Locate the cell with the specified text and output its [x, y] center coordinate. 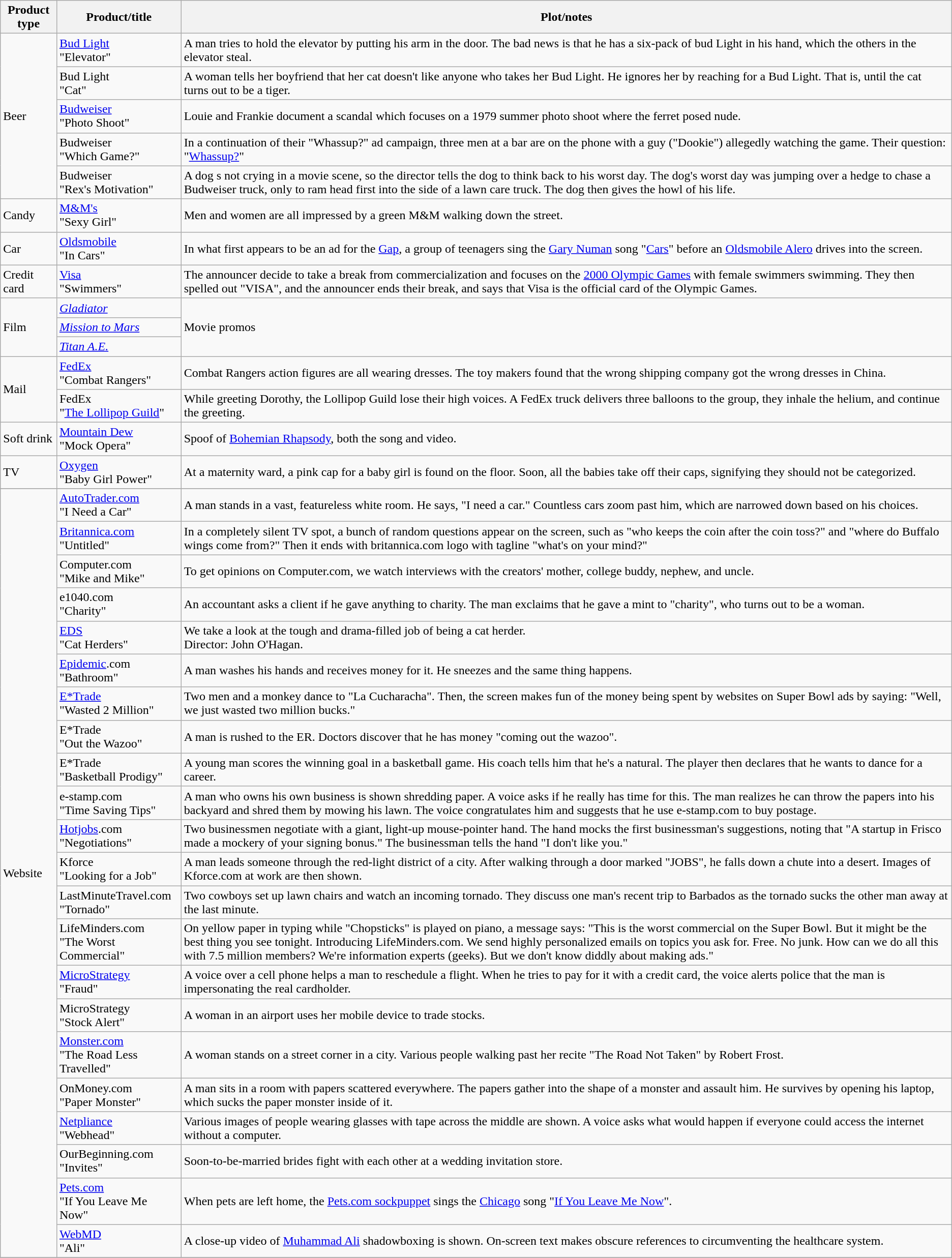
Mission to Mars [119, 327]
We take a look at the tough and drama-filled job of being a cat herder.Director: John O'Hagan. [567, 638]
Netpliance"Webhead" [119, 1128]
Bud Light"Elevator" [119, 50]
Soft drink [28, 439]
A man stands in a vast, featureless white room. He says, "I need a car." Countless cars zoom past him, which are narrowed down based on his choices. [567, 505]
Men and women are all impressed by a green M&M walking down the street. [567, 216]
FedEx"Combat Rangers" [119, 372]
e1040.com"Charity" [119, 604]
M&M's"Sexy Girl" [119, 216]
Plot/notes [567, 17]
Soon-to-be-married brides fight with each other at a wedding invitation store. [567, 1161]
Beer [28, 116]
Oldsmobile"In Cars" [119, 248]
A close-up video of Muhammad Ali shadowboxing is shown. On-screen text makes obscure references to circumventing the healthcare system. [567, 1241]
Credit card [28, 282]
Kforce"Looking for a Job" [119, 868]
Budweiser"Which Game?" [119, 149]
e-stamp.com"Time Saving Tips" [119, 802]
E*Trade"Out the Wazoo" [119, 736]
Visa"Swimmers" [119, 282]
Britannica.com"Untitled" [119, 538]
Film [28, 327]
Budweiser"Rex's Motivation" [119, 182]
Bud Light"Cat" [119, 83]
Spoof of Bohemian Rhapsody, both the song and video. [567, 439]
TV [28, 472]
Pets.com"If You Leave Me Now" [119, 1201]
Mail [28, 389]
Titan A.E. [119, 346]
Monster.com"The Road Less Travelled" [119, 1055]
A woman in an airport uses her mobile device to trade stocks. [567, 1015]
Product/title [119, 17]
A man is rushed to the ER. Doctors discover that he has money "coming out the wazoo". [567, 736]
Louie and Frankie document a scandal which focuses on a 1979 summer photo shoot where the ferret posed nude. [567, 116]
E*Trade"Basketball Prodigy" [119, 770]
Computer.com"Mike and Mike" [119, 572]
AutoTrader.com"I Need a Car" [119, 505]
Car [28, 248]
When pets are left home, the Pets.com sockpuppet sings the Chicago song "If You Leave Me Now". [567, 1201]
EDS"Cat Herders" [119, 638]
Hotjobs.com"Negotiations" [119, 836]
Mountain Dew"Mock Opera" [119, 439]
Combat Rangers action figures are all wearing dresses. The toy makers found that the wrong shipping company got the wrong dresses in China. [567, 372]
Oxygen"Baby Girl Power" [119, 472]
MicroStrategy"Fraud" [119, 982]
An accountant asks a client if he gave anything to charity. The man exclaims that he gave a mint to "charity", who turns out to be a woman. [567, 604]
Gladiator [119, 308]
OnMoney.com"Paper Monster" [119, 1095]
LastMinuteTravel.com"Tornado" [119, 902]
To get opinions on Computer.com, we watch interviews with the creators' mother, college buddy, nephew, and uncle. [567, 572]
WebMD"Ali" [119, 1241]
Budweiser"Photo Shoot" [119, 116]
Epidemic.com"Bathroom" [119, 670]
Candy [28, 216]
LifeMinders.com"The Worst Commercial" [119, 942]
Product type [28, 17]
OurBeginning.com"Invites" [119, 1161]
A man washes his hands and receives money for it. He sneezes and the same thing happens. [567, 670]
MicroStrategy"Stock Alert" [119, 1015]
FedEx"The Lollipop Guild" [119, 406]
A woman stands on a street corner in a city. Various people walking past her recite "The Road Not Taken" by Robert Frost. [567, 1055]
Website [28, 873]
E*Trade"Wasted 2 Million" [119, 704]
Movie promos [567, 327]
